Identify which cell holds the provided text, then report its (X, Y) central coordinate. 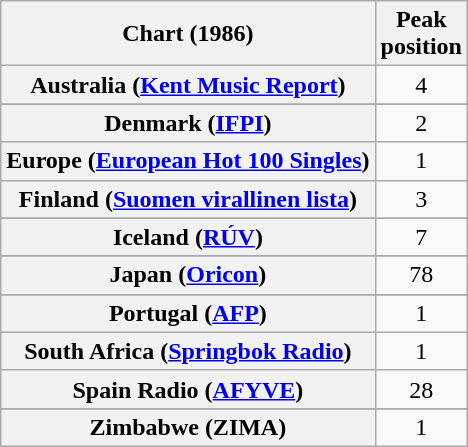
Denmark (IFPI) (188, 123)
7 (421, 237)
28 (421, 389)
Spain Radio (AFYVE) (188, 389)
Zimbabwe (ZIMA) (188, 427)
Finland (Suomen virallinen lista) (188, 199)
4 (421, 85)
3 (421, 199)
78 (421, 275)
Peakposition (421, 34)
Iceland (RÚV) (188, 237)
2 (421, 123)
Europe (European Hot 100 Singles) (188, 161)
Chart (1986) (188, 34)
Australia (Kent Music Report) (188, 85)
Portugal (AFP) (188, 313)
South Africa (Springbok Radio) (188, 351)
Japan (Oricon) (188, 275)
